Detect which cell encompasses the target text, then output its [X, Y] center coordinate. 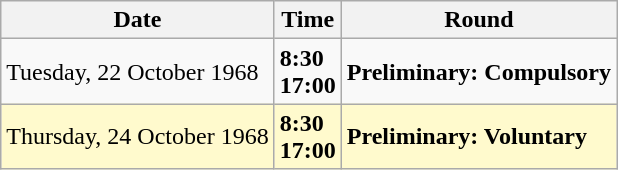
Thursday, 24 October 1968 [138, 136]
Time [308, 20]
Round [478, 20]
Tuesday, 22 October 1968 [138, 72]
Preliminary: Compulsory [478, 72]
Date [138, 20]
Preliminary: Voluntary [478, 136]
